Find where the given text appears and provide that cell's center as (x, y) coordinate. 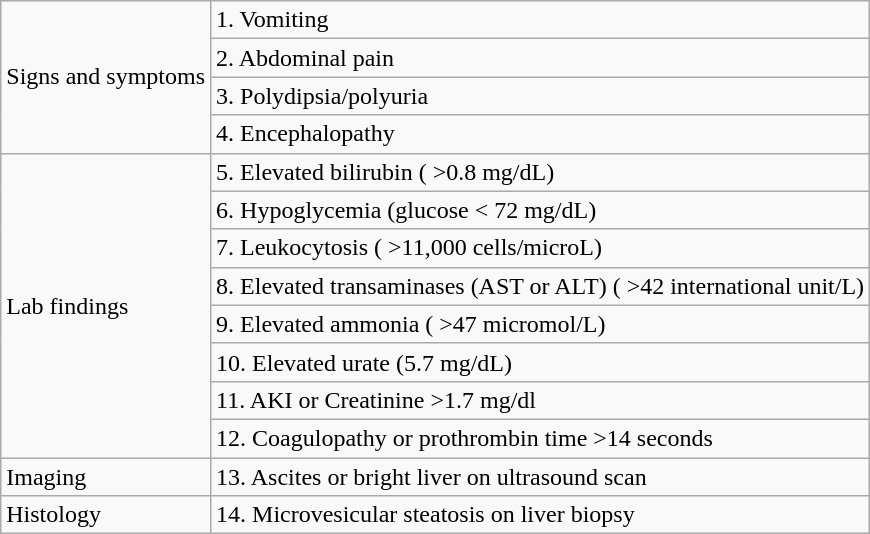
14. Microvesicular steatosis on liver biopsy (540, 515)
6. Hypoglycemia (glucose < 72 mg/dL) (540, 210)
8. Elevated transaminases (AST or ALT) ( >42 international unit/L) (540, 286)
11. AKI or Creatinine >1.7 mg/dl (540, 400)
Histology (106, 515)
10. Elevated urate (5.7 mg/dL) (540, 362)
5. Elevated bilirubin ( >0.8 mg/dL) (540, 172)
12. Coagulopathy or prothrombin time >14 seconds (540, 438)
2. Abdominal pain (540, 58)
Signs and symptoms (106, 77)
13. Ascites or bright liver on ultrasound scan (540, 477)
4. Encephalopathy (540, 134)
9. Elevated ammonia ( >47 micromol/L) (540, 324)
3. Polydipsia/polyuria (540, 96)
7. Leukocytosis ( >11,000 cells/microL) (540, 248)
Lab findings (106, 305)
1. Vomiting (540, 20)
Imaging (106, 477)
